Scan for the cell matching the given text and deliver its [X, Y] coordinate at center. 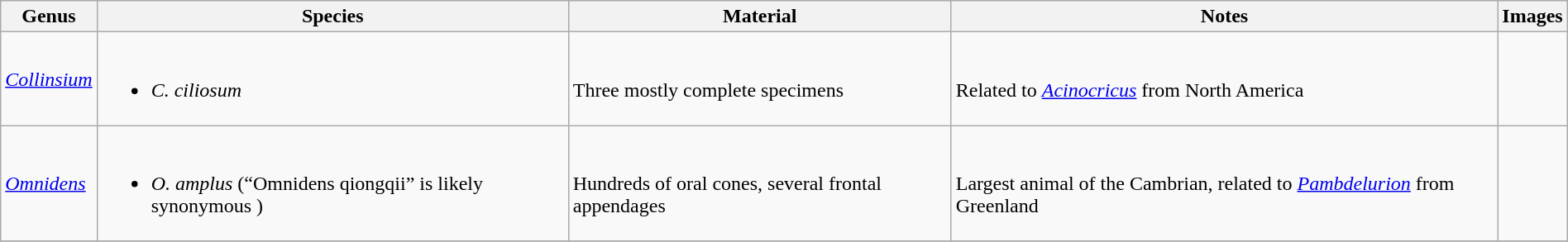
Three mostly complete specimens [759, 79]
Related to Acinocricus from North America [1224, 79]
C. ciliosum [332, 79]
Largest animal of the Cambrian, related to Pambdelurion from Greenland [1224, 183]
Omnidens [49, 183]
O. amplus (“Omnidens qiongqii” is likely synonymous ) [332, 183]
Species [332, 17]
Material [759, 17]
Collinsium [49, 79]
Notes [1224, 17]
Genus [49, 17]
Hundreds of oral cones, several frontal appendages [759, 183]
Images [1532, 17]
